For the text-containing cell, return its midpoint in (X, Y) coordinate format. 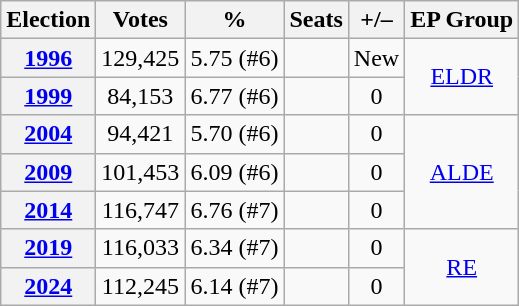
Election (48, 20)
Seats (316, 20)
% (234, 20)
6.09 (#6) (234, 172)
+/– (376, 20)
New (376, 58)
1999 (48, 96)
2009 (48, 172)
EP Group (462, 20)
5.70 (#6) (234, 134)
112,245 (140, 286)
129,425 (140, 58)
1996 (48, 58)
2014 (48, 210)
2004 (48, 134)
ALDE (462, 172)
6.14 (#7) (234, 286)
6.76 (#7) (234, 210)
Votes (140, 20)
6.34 (#7) (234, 248)
84,153 (140, 96)
6.77 (#6) (234, 96)
116,747 (140, 210)
116,033 (140, 248)
2019 (48, 248)
2024 (48, 286)
RE (462, 267)
94,421 (140, 134)
ELDR (462, 77)
5.75 (#6) (234, 58)
101,453 (140, 172)
